For the text-containing cell, return its midpoint in [x, y] coordinate format. 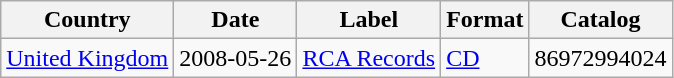
RCA Records [369, 58]
86972994024 [600, 58]
Catalog [600, 20]
Label [369, 20]
CD [485, 58]
United Kingdom [88, 58]
Date [236, 20]
2008-05-26 [236, 58]
Format [485, 20]
Country [88, 20]
